Extract the (X, Y) coordinate from the center of the cell holding the provided text.  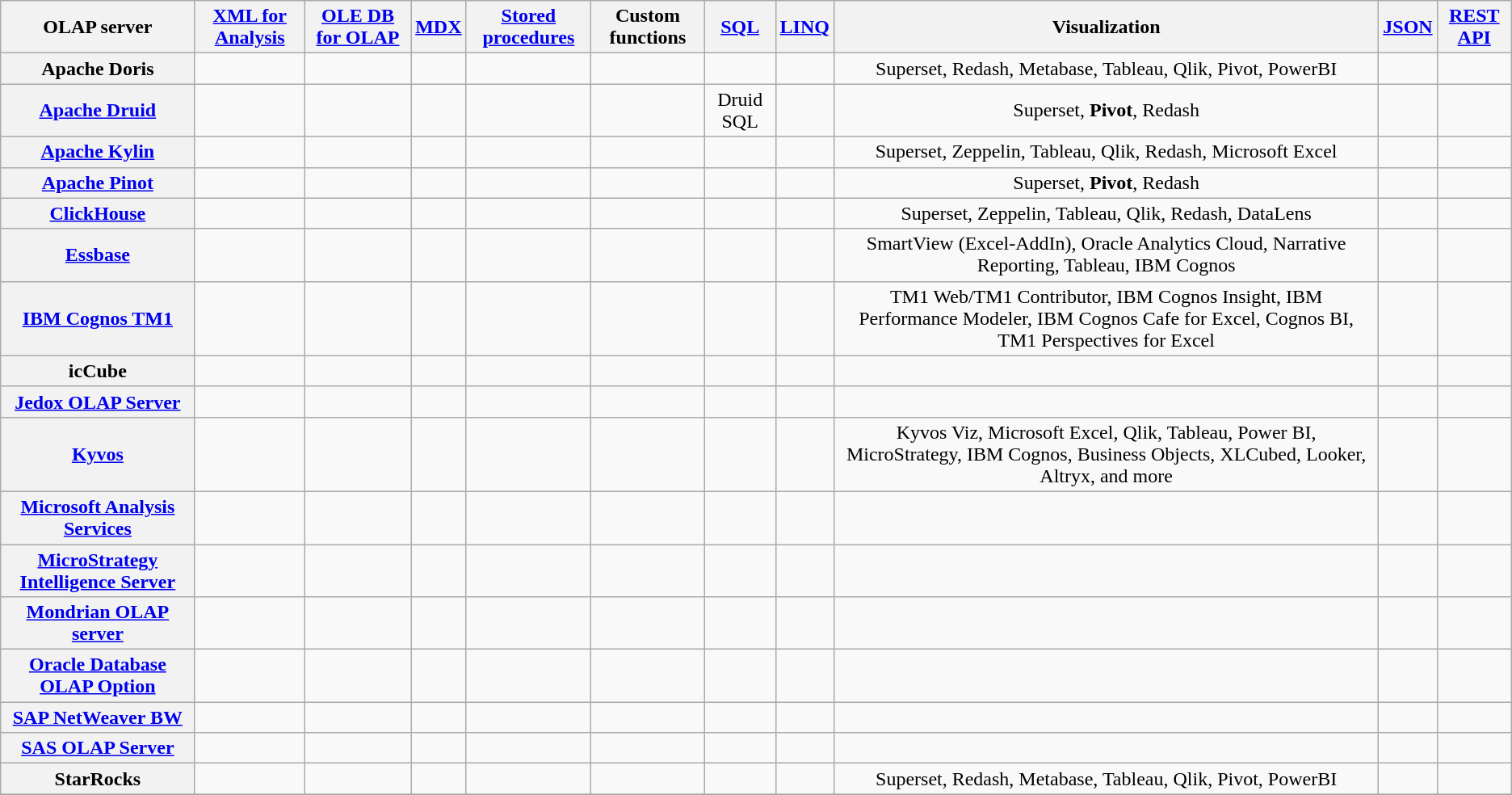
LINQ (804, 27)
StarRocks (98, 779)
SAS OLAP Server (98, 748)
Stored procedures (528, 27)
Microsoft Analysis Services (98, 517)
Apache Doris (98, 69)
Oracle Database OLAP Option (98, 675)
Apache Druid (98, 110)
MicroStrategy Intelligence Server (98, 570)
ClickHouse (98, 213)
Essbase (98, 255)
SQL (740, 27)
REST API (1474, 27)
SmartView (Excel-AddIn), Oracle Analytics Cloud, Narrative Reporting, Tableau, IBM Cognos (1106, 255)
TM1 Web/TM1 Contributor, IBM Cognos Insight, IBM Performance Modeler, IBM Cognos Cafe for Excel, Cognos BI, TM1 Perspectives for Excel (1106, 318)
Superset, Zeppelin, Tableau, Qlik, Redash, Microsoft Excel (1106, 152)
IBM Cognos TM1 (98, 318)
JSON (1408, 27)
Apache Kylin (98, 152)
Custom functions (648, 27)
Mondrian OLAP server (98, 624)
Apache Pinot (98, 183)
Jedox OLAP Server (98, 402)
Superset, Zeppelin, Tableau, Qlik, Redash, DataLens (1106, 213)
OLE DB for OLAP (357, 27)
Kyvos (98, 454)
Druid SQL (740, 110)
XML for Analysis (250, 27)
Visualization (1106, 27)
OLAP server (98, 27)
MDX (439, 27)
SAP NetWeaver BW (98, 717)
Kyvos Viz, Microsoft Excel, Qlik, Tableau, Power BI, MicroStrategy, IBM Cognos, Business Objects, XLCubed, Looker, Altryx, and more (1106, 454)
icCube (98, 371)
